Capture the cell that displays the provided text and extract its [X, Y] central coordinate. 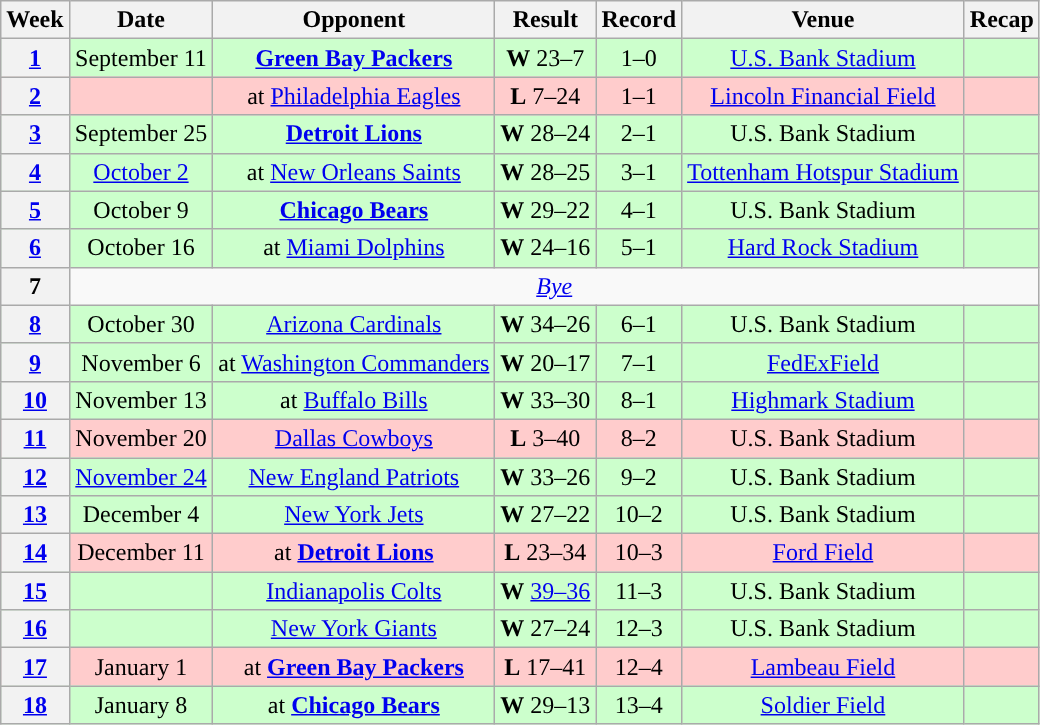
17 [35, 667]
16 [35, 629]
8–1 [639, 400]
11 [35, 438]
Detroit Lions [354, 134]
W 29–13 [546, 705]
at New Orleans Saints [354, 172]
Ford Field [824, 553]
5 [35, 210]
October 30 [141, 324]
Week [35, 20]
New York Giants [354, 629]
W 24–16 [546, 248]
12–3 [639, 629]
15 [35, 591]
W 33–26 [546, 477]
7–1 [639, 362]
at Chicago Bears [354, 705]
5–1 [639, 248]
September 25 [141, 134]
New York Jets [354, 515]
New England Patriots [354, 477]
8–2 [639, 438]
10 [35, 400]
13–4 [639, 705]
October 16 [141, 248]
September 11 [141, 58]
Arizona Cardinals [354, 324]
Date [141, 20]
12–4 [639, 667]
Hard Rock Stadium [824, 248]
2 [35, 96]
October 9 [141, 210]
1 [35, 58]
1–0 [639, 58]
December 11 [141, 553]
6 [35, 248]
4–1 [639, 210]
at Philadelphia Eagles [354, 96]
L 17–41 [546, 667]
Result [546, 20]
January 1 [141, 667]
2–1 [639, 134]
8 [35, 324]
12 [35, 477]
Venue [824, 20]
3 [35, 134]
W 33–30 [546, 400]
January 8 [141, 705]
11–3 [639, 591]
L 7–24 [546, 96]
Record [639, 20]
at Miami Dolphins [354, 248]
Lambeau Field [824, 667]
Opponent [354, 20]
Soldier Field [824, 705]
Chicago Bears [354, 210]
L 23–34 [546, 553]
W 34–26 [546, 324]
Bye [554, 286]
W 39–36 [546, 591]
Dallas Cowboys [354, 438]
W 28–25 [546, 172]
7 [35, 286]
W 27–22 [546, 515]
9 [35, 362]
10–3 [639, 553]
Green Bay Packers [354, 58]
L 3–40 [546, 438]
November 24 [141, 477]
18 [35, 705]
at Green Bay Packers [354, 667]
Tottenham Hotspur Stadium [824, 172]
November 6 [141, 362]
W 20–17 [546, 362]
W 27–24 [546, 629]
10–2 [639, 515]
at Detroit Lions [354, 553]
6–1 [639, 324]
W 28–24 [546, 134]
W 23–7 [546, 58]
December 4 [141, 515]
4 [35, 172]
November 20 [141, 438]
at Washington Commanders [354, 362]
14 [35, 553]
Indianapolis Colts [354, 591]
3–1 [639, 172]
Lincoln Financial Field [824, 96]
November 13 [141, 400]
W 29–22 [546, 210]
October 2 [141, 172]
at Buffalo Bills [354, 400]
1–1 [639, 96]
Highmark Stadium [824, 400]
13 [35, 515]
9–2 [639, 477]
FedExField [824, 362]
Recap [1002, 20]
